Determine the [X, Y] coordinate at the center of the cell enclosing the given text.  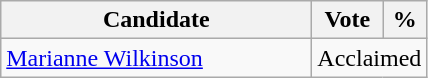
Candidate [156, 20]
Marianne Wilkinson [156, 58]
Acclaimed [370, 58]
Vote [348, 20]
% [405, 20]
